Locate the cell with the specified text and output its (x, y) center coordinate. 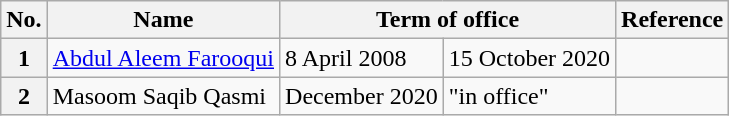
"in office" (529, 96)
1 (24, 58)
2 (24, 96)
Reference (672, 20)
Term of office (448, 20)
8 April 2008 (362, 58)
15 October 2020 (529, 58)
December 2020 (362, 96)
Masoom Saqib Qasmi (163, 96)
No. (24, 20)
Abdul Aleem Farooqui (163, 58)
Name (163, 20)
